Capture the cell that displays the provided text and extract its [X, Y] central coordinate. 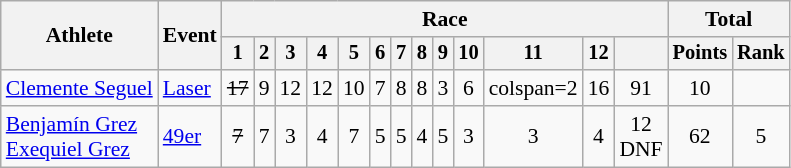
colspan=2 [534, 88]
Athlete [80, 36]
16 [599, 88]
Clemente Seguel [80, 88]
Race [445, 19]
Event [190, 36]
Benjamín GrezExequiel Grez [80, 136]
2 [264, 54]
49er [190, 136]
Total [729, 19]
Points [700, 54]
12DNF [640, 136]
Rank [761, 54]
11 [534, 54]
91 [640, 88]
Laser [190, 88]
17 [238, 88]
1 [238, 54]
62 [700, 136]
